Identify which cell holds the provided text, then report its [x, y] central coordinate. 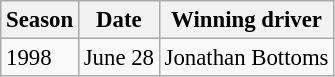
Winning driver [246, 20]
Date [118, 20]
Jonathan Bottoms [246, 58]
June 28 [118, 58]
1998 [40, 58]
Season [40, 20]
